Locate the cell with the specified text and output its [x, y] center coordinate. 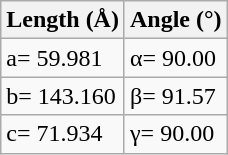
c= 71.934 [63, 134]
α= 90.00 [176, 58]
γ= 90.00 [176, 134]
Length (Å) [63, 20]
Angle (°) [176, 20]
a= 59.981 [63, 58]
b= 143.160 [63, 96]
β= 91.57 [176, 96]
